From the cell containing the given text, extract its center point as (X, Y) coordinate. 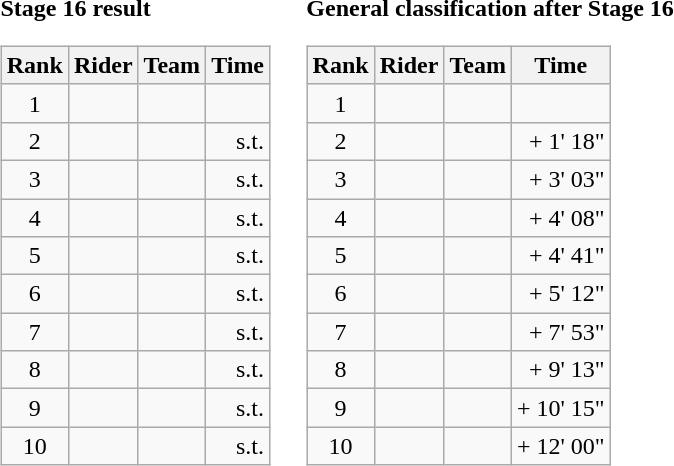
+ 3' 03" (560, 179)
+ 9' 13" (560, 370)
+ 10' 15" (560, 408)
+ 4' 08" (560, 217)
+ 4' 41" (560, 256)
+ 12' 00" (560, 446)
+ 7' 53" (560, 332)
+ 1' 18" (560, 141)
+ 5' 12" (560, 294)
